Determine the [x, y] coordinate at the center of the cell enclosing the given text.  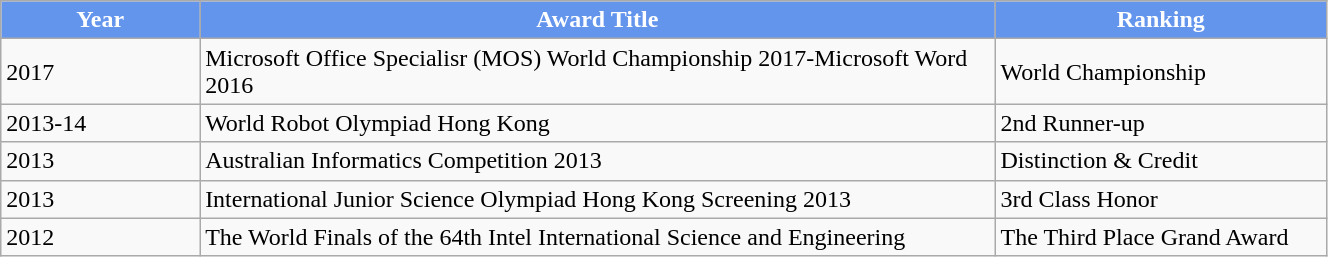
World Championship [1160, 72]
2nd Runner-up [1160, 123]
Microsoft Office Specialisr (MOS) World Championship 2017-Microsoft Word 2016 [598, 72]
International Junior Science Olympiad Hong Kong Screening 2013 [598, 199]
Australian Informatics Competition 2013 [598, 161]
Award Title [598, 20]
The World Finals of the 64th Intel International Science and Engineering [598, 237]
3rd Class Honor [1160, 199]
Year [100, 20]
2013-14 [100, 123]
2012 [100, 237]
2017 [100, 72]
Ranking [1160, 20]
The Third Place Grand Award [1160, 237]
Distinction & Credit [1160, 161]
World Robot Olympiad Hong Kong [598, 123]
